Return the (x, y) coordinate for the center point of the cell that contains the specified text.  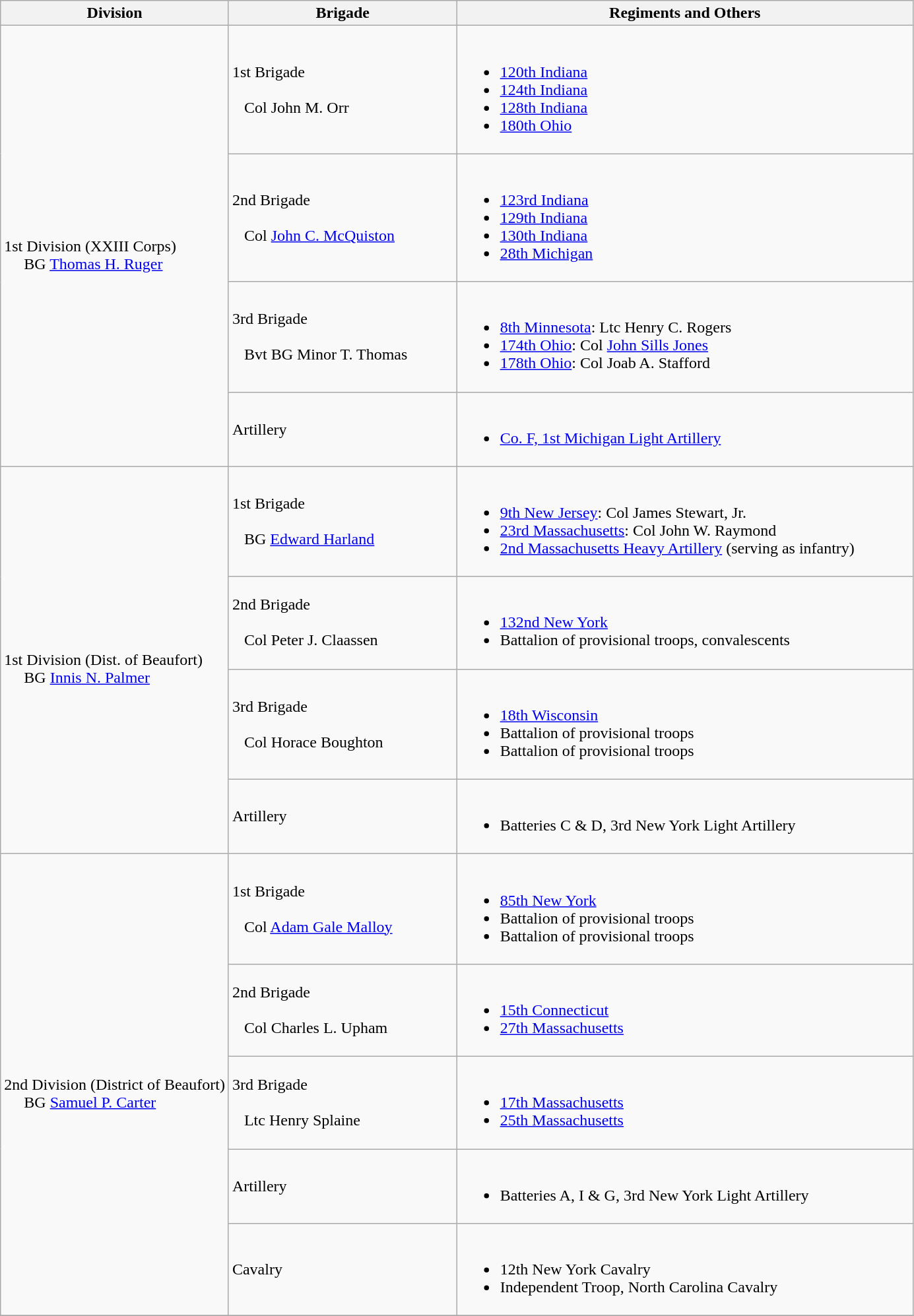
120th Indiana124th Indiana128th Indiana180th Ohio (685, 90)
1st Brigade Col John M. Orr (343, 90)
85th New YorkBattalion of provisional troopsBattalion of provisional troops (685, 909)
123rd Indiana129th Indiana130th Indiana28th Michigan (685, 218)
12th New York CavalryIndependent Troop, North Carolina Cavalry (685, 1270)
Regiments and Others (685, 13)
2nd Brigade Col John C. McQuiston (343, 218)
3rd Brigade Ltc Henry Splaine (343, 1102)
2nd Brigade Col Peter J. Claassen (343, 623)
3rd Brigade Col Horace Boughton (343, 724)
Brigade (343, 13)
132nd New YorkBattalion of provisional troops, convalescents (685, 623)
Batteries A, I & G, 3rd New York Light Artillery (685, 1186)
1st Division (Dist. of Beaufort) BG Innis N. Palmer (115, 660)
Batteries C & D, 3rd New York Light Artillery (685, 817)
9th New Jersey: Col James Stewart, Jr.23rd Massachusetts: Col John W. Raymond2nd Massachusetts Heavy Artillery (serving as infantry) (685, 521)
15th Connecticut27th Massachusetts (685, 1010)
Cavalry (343, 1270)
18th WisconsinBattalion of provisional troopsBattalion of provisional troops (685, 724)
1st Brigade BG Edward Harland (343, 521)
Co. F, 1st Michigan Light Artillery (685, 429)
2nd Brigade Col Charles L. Upham (343, 1010)
1st Brigade Col Adam Gale Malloy (343, 909)
Division (115, 13)
2nd Division (District of Beaufort) BG Samuel P. Carter (115, 1084)
3rd Brigade Bvt BG Minor T. Thomas (343, 336)
17th Massachusetts25th Massachusetts (685, 1102)
8th Minnesota: Ltc Henry C. Rogers174th Ohio: Col John Sills Jones178th Ohio: Col Joab A. Stafford (685, 336)
1st Division (XXIII Corps) BG Thomas H. Ruger (115, 246)
